Capture the cell that displays the provided text and extract its (x, y) central coordinate. 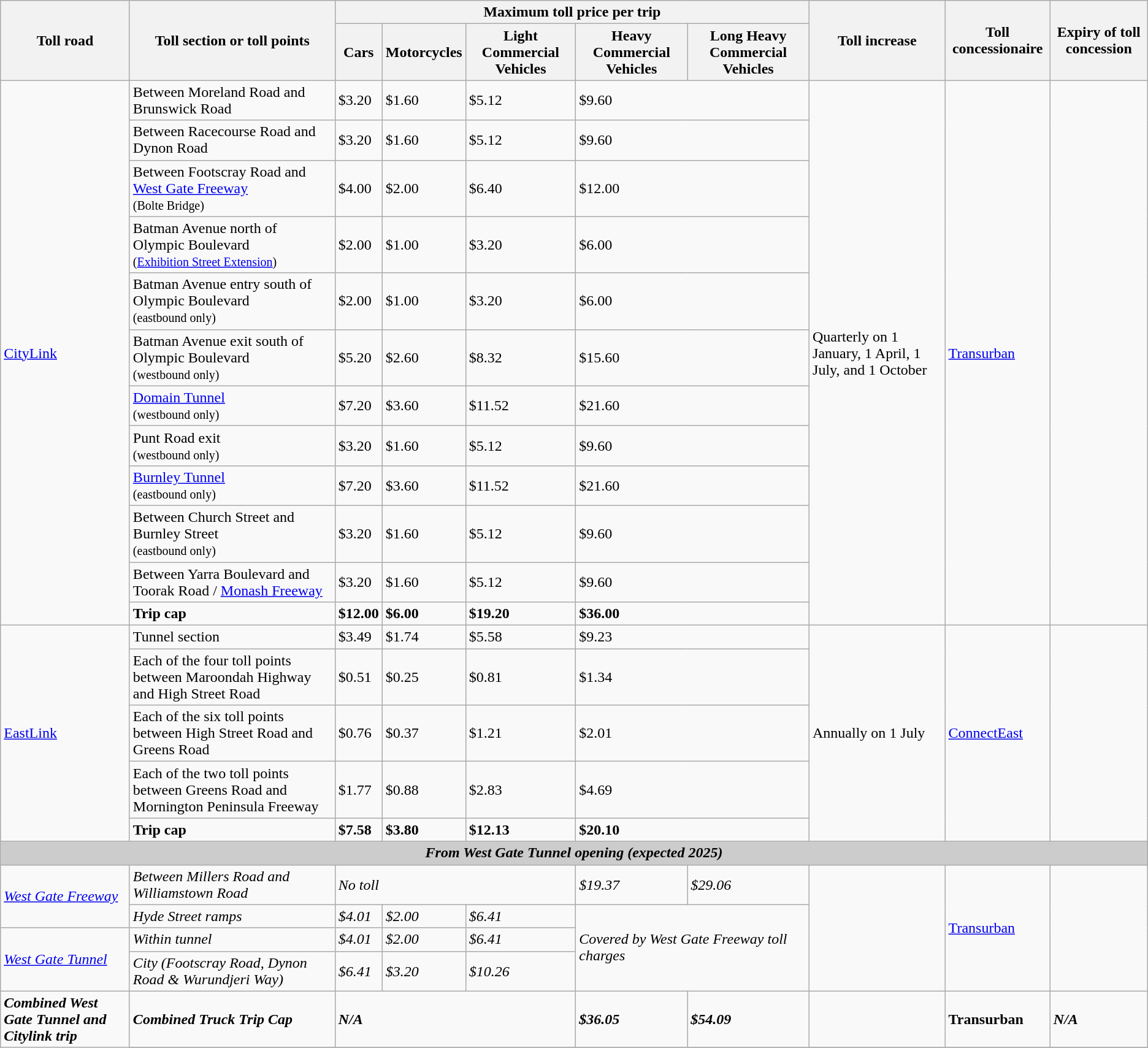
Between Footscray Road and West Gate Freeway(Bolte Bridge) (232, 188)
$2.83 (520, 790)
From West Gate Tunnel opening (expected 2025) (574, 853)
$15.60 (693, 358)
$3.49 (358, 637)
Toll section or toll points (232, 40)
$4.69 (693, 790)
$5.20 (358, 358)
$9.23 (693, 637)
Motorcycles (424, 52)
Toll increase (878, 40)
$12.13 (520, 830)
$0.25 (424, 677)
Annually on 1 July (878, 733)
$1.74 (424, 637)
$2.60 (424, 358)
Within tunnel (232, 939)
Maximum toll price per trip (572, 12)
$1.77 (358, 790)
Burnley Tunnel(eastbound only) (232, 486)
$1.21 (520, 733)
Domain Tunnel(westbound only) (232, 406)
$3.80 (424, 830)
$6.40 (520, 188)
$19.37 (632, 884)
Cars (358, 52)
West Gate Tunnel (65, 959)
Each of the four toll points between Maroondah Highway and High Street Road (232, 677)
$4.00 (358, 188)
Quarterly on 1 January, 1 April, 1 July, and 1 October (878, 353)
$7.58 (358, 830)
Between Millers Road and Williamstown Road (232, 884)
CityLink (65, 353)
Covered by West Gate Freeway toll charges (693, 948)
Each of the two toll points between Greens Road and Mornington Peninsula Freeway (232, 790)
Hyde Street ramps (232, 916)
Tunnel section (232, 637)
$2.01 (693, 733)
$0.81 (520, 677)
$10.26 (520, 971)
$0.37 (424, 733)
Combined West Gate Tunnel and Citylink trip (65, 1019)
$8.32 (520, 358)
$36.05 (632, 1019)
Between Moreland Road and Brunswick Road (232, 101)
Expiry of toll concession (1099, 40)
$5.58 (520, 637)
$19.20 (520, 614)
Heavy Commercial Vehicles (632, 52)
$54.09 (748, 1019)
Light Commercial Vehicles (520, 52)
Each of the six toll points between High Street Road and Greens Road (232, 733)
West Gate Freeway (65, 897)
Toll road (65, 40)
Long Heavy Commercial Vehicles (748, 52)
Toll concessionaire (997, 40)
$0.88 (424, 790)
$0.51 (358, 677)
Between Church Street and Burnley Street(eastbound only) (232, 534)
Batman Avenue north of Olympic Boulevard(Exhibition Street Extension) (232, 245)
No toll (455, 884)
$1.34 (693, 677)
$29.06 (748, 884)
Punt Road exit(westbound only) (232, 445)
EastLink (65, 733)
ConnectEast (997, 733)
$20.10 (693, 830)
Between Racecourse Road and Dynon Road (232, 140)
Batman Avenue exit south of Olympic Boulevard(westbound only) (232, 358)
$36.00 (693, 614)
Batman Avenue entry south of Olympic Boulevard(eastbound only) (232, 301)
$0.76 (358, 733)
Combined Truck Trip Cap (232, 1019)
Between Yarra Boulevard and Toorak Road / Monash Freeway (232, 581)
City (Footscray Road, Dynon Road & Wurundjeri Way) (232, 971)
